Scan for the cell matching the given text and deliver its [x, y] coordinate at center. 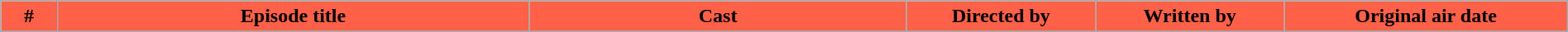
Written by [1190, 16]
# [29, 16]
Episode title [293, 16]
Cast [718, 16]
Directed by [1001, 16]
Original air date [1426, 16]
